Capture the cell that displays the provided text and extract its (X, Y) central coordinate. 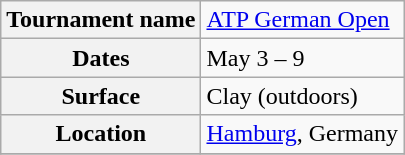
Dates (101, 58)
Tournament name (101, 20)
Location (101, 134)
May 3 – 9 (302, 58)
Clay (outdoors) (302, 96)
Surface (101, 96)
Hamburg, Germany (302, 134)
ATP German Open (302, 20)
